Scan for the cell matching the given text and deliver its (x, y) coordinate at center. 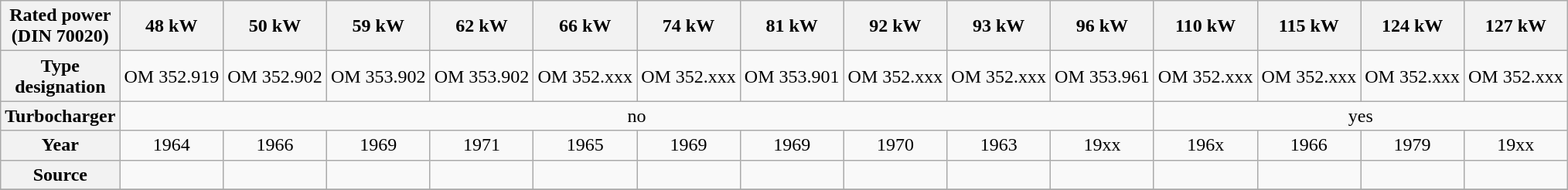
81 kW (792, 26)
1979 (1413, 145)
yes (1361, 116)
Rated power (DIN 70020) (60, 26)
124 kW (1413, 26)
1964 (172, 145)
110 kW (1205, 26)
96 kW (1103, 26)
115 kW (1309, 26)
127 kW (1515, 26)
Type designation (60, 76)
1965 (585, 145)
OM 353.961 (1103, 76)
48 kW (172, 26)
93 kW (999, 26)
59 kW (378, 26)
196x (1205, 145)
92 kW (895, 26)
74 kW (689, 26)
OM 352.919 (172, 76)
66 kW (585, 26)
50 kW (275, 26)
OM 353.901 (792, 76)
Source (60, 175)
no (637, 116)
1971 (482, 145)
1963 (999, 145)
1970 (895, 145)
OM 352.902 (275, 76)
Year (60, 145)
62 kW (482, 26)
Turbocharger (60, 116)
